Extract the (x, y) coordinate from the center of the cell holding the provided text.  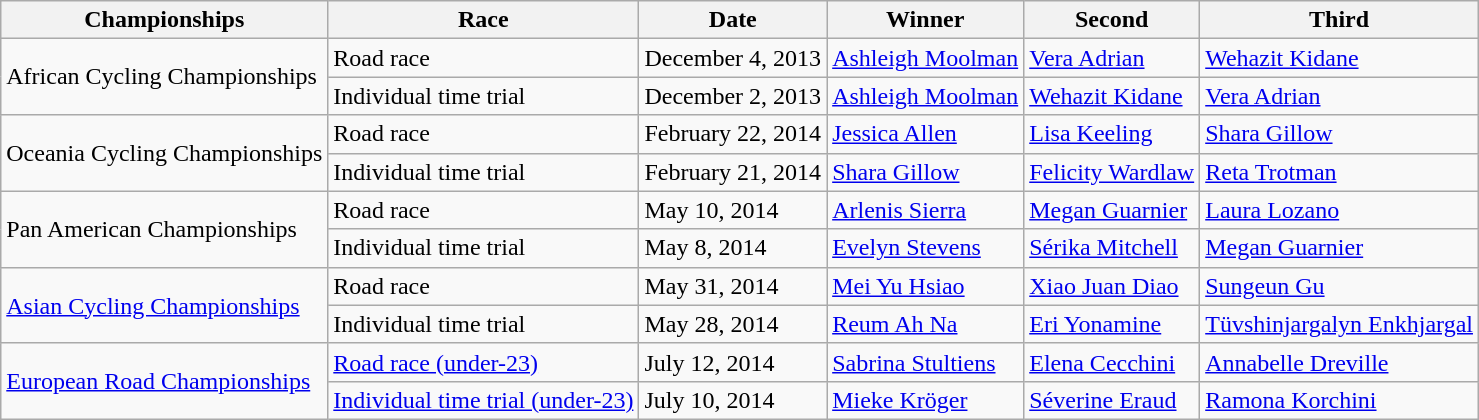
Annabelle Dreville (1340, 362)
Elena Cecchini (1112, 362)
Reum Ah Na (926, 324)
Reta Trotman (1340, 172)
Lisa Keeling (1112, 134)
December 2, 2013 (733, 96)
Xiao Juan Diao (1112, 286)
Sabrina Stultiens (926, 362)
Ramona Korchini (1340, 400)
Mei Yu Hsiao (926, 286)
Oceania Cycling Championships (164, 153)
February 22, 2014 (733, 134)
Felicity Wardlaw (1112, 172)
Séverine Eraud (1112, 400)
December 4, 2013 (733, 58)
Eri Yonamine (1112, 324)
European Road Championships (164, 381)
May 28, 2014 (733, 324)
Road race (under-23) (484, 362)
African Cycling Championships (164, 77)
Sérika Mitchell (1112, 248)
Laura Lozano (1340, 210)
May 10, 2014 (733, 210)
Championships (164, 20)
July 10, 2014 (733, 400)
Third (1340, 20)
Pan American Championships (164, 229)
Evelyn Stevens (926, 248)
July 12, 2014 (733, 362)
Jessica Allen (926, 134)
Sungeun Gu (1340, 286)
February 21, 2014 (733, 172)
Arlenis Sierra (926, 210)
Mieke Kröger (926, 400)
Date (733, 20)
May 31, 2014 (733, 286)
May 8, 2014 (733, 248)
Asian Cycling Championships (164, 305)
Tüvshinjargalyn Enkhjargal (1340, 324)
Race (484, 20)
Winner (926, 20)
Individual time trial (under-23) (484, 400)
Second (1112, 20)
